Extract the (x, y) coordinate from the center of the cell holding the provided text.  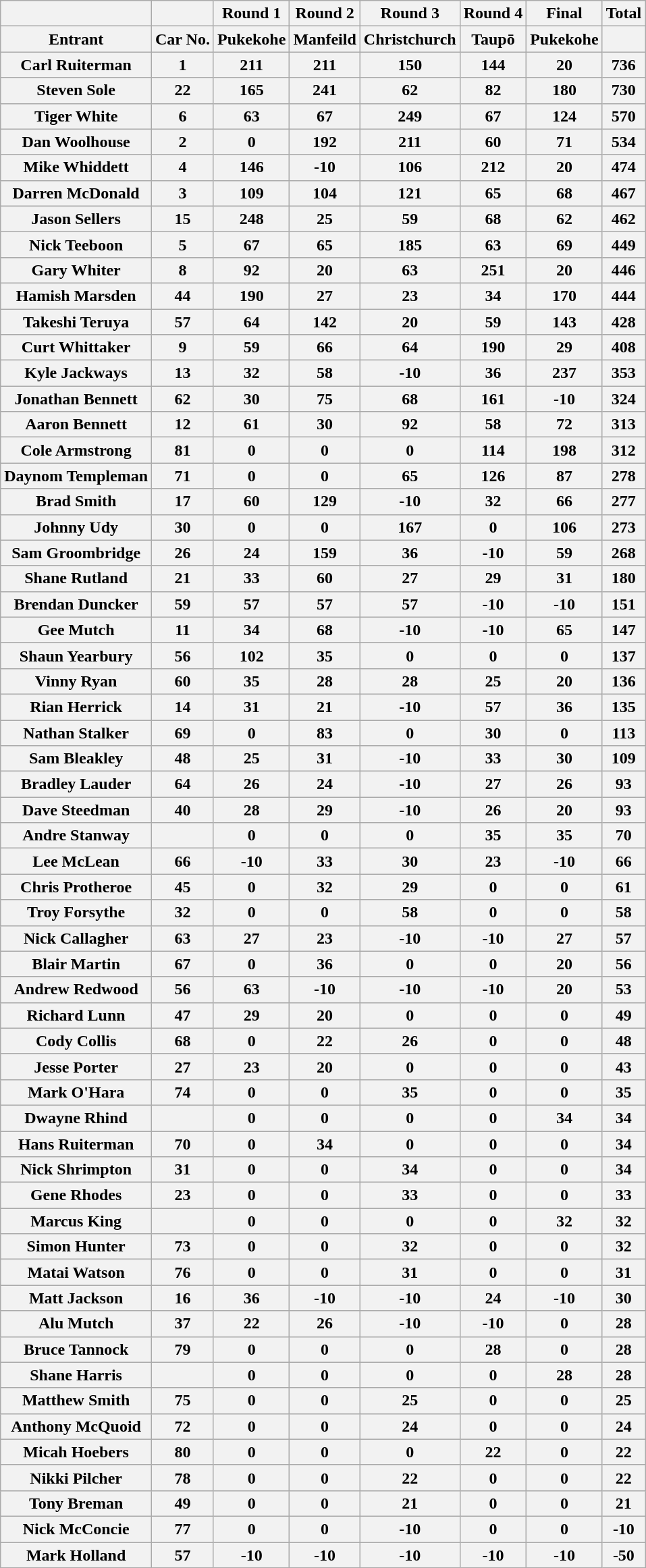
Jonathan Bennett (76, 399)
277 (624, 502)
Andrew Redwood (76, 990)
Kyle Jackways (76, 373)
Nick Shrimpton (76, 1170)
12 (183, 425)
Johnny Udy (76, 527)
44 (183, 296)
135 (624, 707)
150 (410, 65)
446 (624, 270)
Entrant (76, 39)
237 (564, 373)
114 (493, 450)
Bruce Tannock (76, 1349)
278 (624, 476)
Round 3 (410, 13)
Matthew Smith (76, 1401)
-50 (624, 1555)
Sam Groombridge (76, 553)
83 (325, 732)
Richard Lunn (76, 1015)
462 (624, 219)
161 (493, 399)
1 (183, 65)
4 (183, 167)
Bradley Lauder (76, 784)
13 (183, 373)
Chris Protheroe (76, 887)
Aaron Bennett (76, 425)
Tony Breman (76, 1503)
3 (183, 193)
2 (183, 142)
Dwayne Rhind (76, 1118)
Darren McDonald (76, 193)
76 (183, 1272)
Taupō (493, 39)
730 (624, 90)
Gary Whiter (76, 270)
474 (624, 167)
198 (564, 450)
Marcus King (76, 1221)
Jesse Porter (76, 1066)
136 (624, 681)
82 (493, 90)
159 (325, 553)
Matai Watson (76, 1272)
43 (624, 1066)
17 (183, 502)
151 (624, 604)
249 (410, 116)
143 (564, 322)
9 (183, 348)
Shaun Yearbury (76, 655)
104 (325, 193)
Sam Bleakley (76, 759)
Nathan Stalker (76, 732)
Shane Harris (76, 1375)
Mark Holland (76, 1555)
37 (183, 1324)
449 (624, 244)
Daynom Templeman (76, 476)
167 (410, 527)
268 (624, 553)
Hamish Marsden (76, 296)
Nikki Pilcher (76, 1478)
40 (183, 810)
Nick McConcie (76, 1529)
570 (624, 116)
53 (624, 990)
Nick Teeboon (76, 244)
102 (251, 655)
467 (624, 193)
Blair Martin (76, 964)
Curt Whittaker (76, 348)
736 (624, 65)
353 (624, 373)
Carl Ruiterman (76, 65)
251 (493, 270)
Takeshi Teruya (76, 322)
212 (493, 167)
Simon Hunter (76, 1247)
428 (624, 322)
146 (251, 167)
444 (624, 296)
312 (624, 450)
Total (624, 13)
Troy Forsythe (76, 913)
74 (183, 1092)
Micah Hoebers (76, 1452)
147 (624, 630)
Alu Mutch (76, 1324)
Car No. (183, 39)
Andre Stanway (76, 836)
Manfeild (325, 39)
121 (410, 193)
170 (564, 296)
5 (183, 244)
78 (183, 1478)
248 (251, 219)
Cody Collis (76, 1041)
6 (183, 116)
15 (183, 219)
Dan Woolhouse (76, 142)
324 (624, 399)
Vinny Ryan (76, 681)
Gene Rhodes (76, 1195)
126 (493, 476)
Hans Ruiterman (76, 1144)
Final (564, 13)
Christchurch (410, 39)
80 (183, 1452)
113 (624, 732)
Nick Callagher (76, 938)
8 (183, 270)
137 (624, 655)
Matt Jackson (76, 1298)
77 (183, 1529)
Mike Whiddett (76, 167)
192 (325, 142)
Brendan Duncker (76, 604)
Shane Rutland (76, 578)
79 (183, 1349)
16 (183, 1298)
Tiger White (76, 116)
45 (183, 887)
273 (624, 527)
185 (410, 244)
Round 4 (493, 13)
129 (325, 502)
Steven Sole (76, 90)
Brad Smith (76, 502)
Cole Armstrong (76, 450)
Dave Steedman (76, 810)
11 (183, 630)
Gee Mutch (76, 630)
142 (325, 322)
Jason Sellers (76, 219)
Round 1 (251, 13)
241 (325, 90)
165 (251, 90)
Round 2 (325, 13)
313 (624, 425)
14 (183, 707)
534 (624, 142)
Rian Herrick (76, 707)
87 (564, 476)
81 (183, 450)
124 (564, 116)
408 (624, 348)
73 (183, 1247)
47 (183, 1015)
Anthony McQuoid (76, 1426)
Lee McLean (76, 861)
144 (493, 65)
Mark O'Hara (76, 1092)
